Capture the cell that displays the provided text and extract its (X, Y) central coordinate. 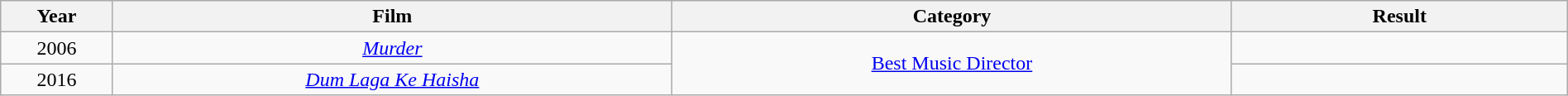
Dum Laga Ke Haisha (392, 79)
Best Music Director (953, 64)
Result (1399, 17)
Film (392, 17)
Category (953, 17)
2016 (56, 79)
2006 (56, 48)
Murder (392, 48)
Year (56, 17)
